Detect which cell encompasses the target text, then output its (X, Y) center coordinate. 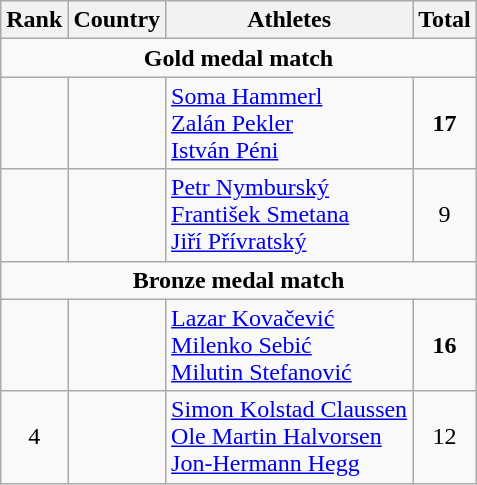
9 (445, 215)
Soma HammerlZalán PeklerIstván Péni (290, 123)
Rank (34, 20)
17 (445, 123)
12 (445, 437)
Total (445, 20)
Lazar KovačevićMilenko SebićMilutin Stefanović (290, 345)
Country (117, 20)
Bronze medal match (238, 280)
Simon Kolstad ClaussenOle Martin HalvorsenJon-Hermann Hegg (290, 437)
16 (445, 345)
Gold medal match (238, 58)
Petr NymburskýFrantišek SmetanaJiří Přívratský (290, 215)
4 (34, 437)
Athletes (290, 20)
